Provide the (X, Y) coordinate of the cell's center where the given text is located.  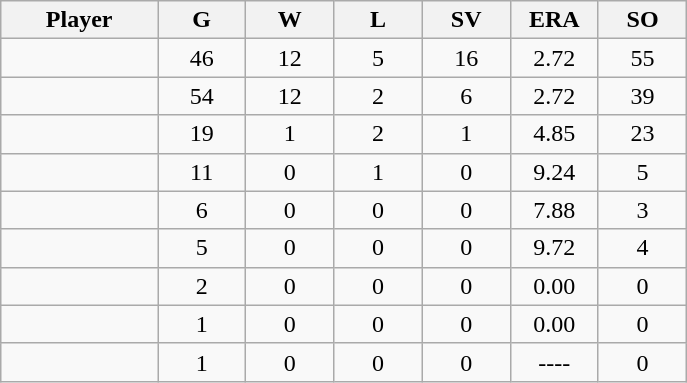
---- (554, 362)
23 (642, 134)
ERA (554, 20)
W (290, 20)
19 (202, 134)
9.72 (554, 248)
39 (642, 96)
55 (642, 58)
L (378, 20)
4.85 (554, 134)
46 (202, 58)
SO (642, 20)
SV (466, 20)
3 (642, 210)
7.88 (554, 210)
11 (202, 172)
G (202, 20)
4 (642, 248)
9.24 (554, 172)
16 (466, 58)
Player (80, 20)
54 (202, 96)
